Output the (x, y) coordinate of the center of the cell containing the given text.  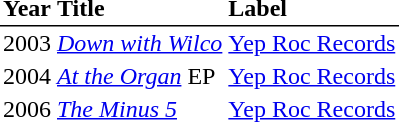
At the Organ EP (140, 76)
2003 (27, 43)
Down with Wilco (140, 43)
2004 (27, 76)
